Locate the cell with the specified text and output its (x, y) center coordinate. 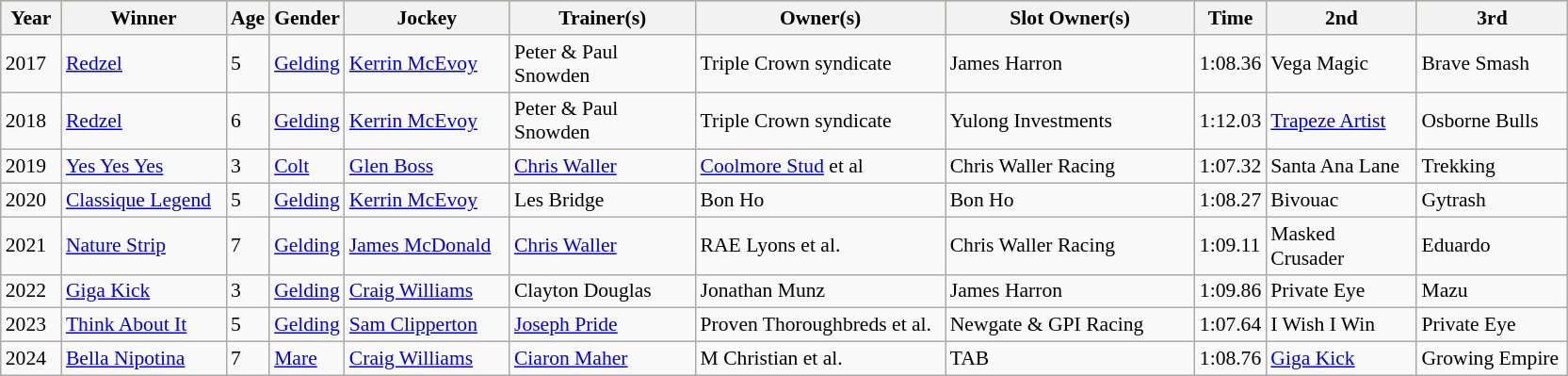
Time (1230, 18)
1:07.64 (1230, 325)
Vega Magic (1341, 64)
Les Bridge (603, 201)
1:09.86 (1230, 291)
M Christian et al. (821, 359)
Trekking (1492, 167)
Proven Thoroughbreds et al. (821, 325)
Owner(s) (821, 18)
Mazu (1492, 291)
2022 (31, 291)
Sam Clipperton (428, 325)
1:09.11 (1230, 245)
Santa Ana Lane (1341, 167)
Osborne Bulls (1492, 121)
Bivouac (1341, 201)
Newgate & GPI Racing (1070, 325)
Trainer(s) (603, 18)
Brave Smash (1492, 64)
2024 (31, 359)
Masked Crusader (1341, 245)
6 (248, 121)
Gytrash (1492, 201)
2021 (31, 245)
Bella Nipotina (143, 359)
Eduardo (1492, 245)
Colt (307, 167)
2020 (31, 201)
Winner (143, 18)
Clayton Douglas (603, 291)
Jonathan Munz (821, 291)
RAE Lyons et al. (821, 245)
2nd (1341, 18)
Joseph Pride (603, 325)
Coolmore Stud et al (821, 167)
Nature Strip (143, 245)
Yes Yes Yes (143, 167)
1:12.03 (1230, 121)
Age (248, 18)
Slot Owner(s) (1070, 18)
Yulong Investments (1070, 121)
Year (31, 18)
1:08.36 (1230, 64)
I Wish I Win (1341, 325)
Think About It (143, 325)
Trapeze Artist (1341, 121)
Classique Legend (143, 201)
Ciaron Maher (603, 359)
1:07.32 (1230, 167)
James McDonald (428, 245)
2019 (31, 167)
Jockey (428, 18)
2018 (31, 121)
TAB (1070, 359)
1:08.27 (1230, 201)
1:08.76 (1230, 359)
2017 (31, 64)
Growing Empire (1492, 359)
Mare (307, 359)
3rd (1492, 18)
Glen Boss (428, 167)
2023 (31, 325)
Gender (307, 18)
